Detect which cell encompasses the target text, then output its (X, Y) center coordinate. 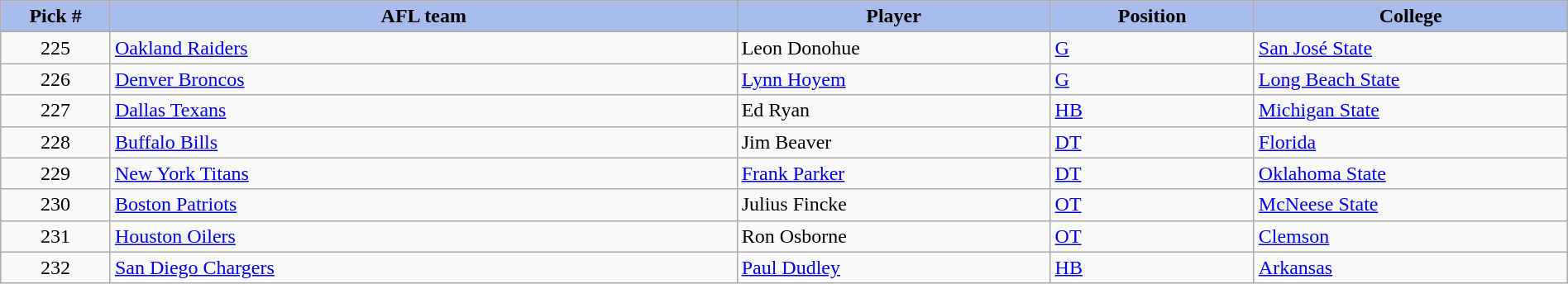
Player (893, 17)
Dallas Texans (423, 111)
Jim Beaver (893, 142)
Arkansas (1411, 267)
226 (56, 79)
San Diego Chargers (423, 267)
Frank Parker (893, 173)
New York Titans (423, 173)
225 (56, 48)
Michigan State (1411, 111)
Julius Fincke (893, 205)
Buffalo Bills (423, 142)
Ed Ryan (893, 111)
Houston Oilers (423, 236)
Florida (1411, 142)
Long Beach State (1411, 79)
McNeese State (1411, 205)
Clemson (1411, 236)
Ron Osborne (893, 236)
231 (56, 236)
227 (56, 111)
Boston Patriots (423, 205)
229 (56, 173)
232 (56, 267)
228 (56, 142)
AFL team (423, 17)
Paul Dudley (893, 267)
Denver Broncos (423, 79)
Oklahoma State (1411, 173)
Leon Donohue (893, 48)
230 (56, 205)
Position (1152, 17)
San José State (1411, 48)
Pick # (56, 17)
Oakland Raiders (423, 48)
College (1411, 17)
Lynn Hoyem (893, 79)
